Locate the cell with the specified text and output its (x, y) center coordinate. 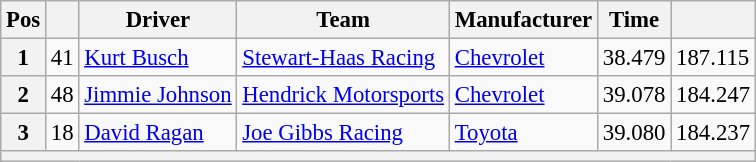
187.115 (714, 58)
Kurt Busch (158, 58)
39.080 (634, 133)
Jimmie Johnson (158, 95)
David Ragan (158, 133)
41 (62, 58)
Driver (158, 20)
Manufacturer (523, 20)
184.237 (714, 133)
48 (62, 95)
39.078 (634, 95)
Team (343, 20)
18 (62, 133)
3 (24, 133)
Toyota (523, 133)
184.247 (714, 95)
38.479 (634, 58)
1 (24, 58)
Pos (24, 20)
Hendrick Motorsports (343, 95)
2 (24, 95)
Time (634, 20)
Stewart-Haas Racing (343, 58)
Joe Gibbs Racing (343, 133)
